Output the (X, Y) coordinate of the center of the cell containing the given text.  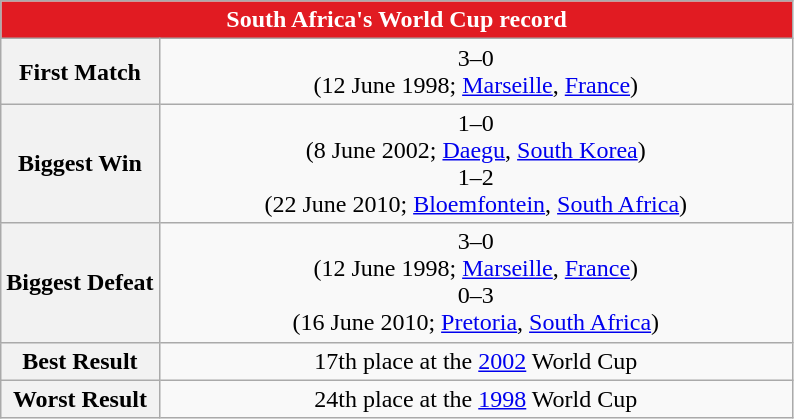
Biggest Defeat (80, 282)
1–0 (8 June 2002; Daegu, South Korea) 1–2 (22 June 2010; Bloemfontein, South Africa) (476, 164)
Best Result (80, 361)
3–0 (12 June 1998; Marseille, France) (476, 72)
Biggest Win (80, 164)
Worst Result (80, 399)
South Africa's World Cup record (397, 20)
First Match (80, 72)
3–0 (12 June 1998; Marseille, France) 0–3 (16 June 2010; Pretoria, South Africa) (476, 282)
17th place at the 2002 World Cup (476, 361)
24th place at the 1998 World Cup (476, 399)
